Provide the [X, Y] coordinate of the cell's center where the given text is located.  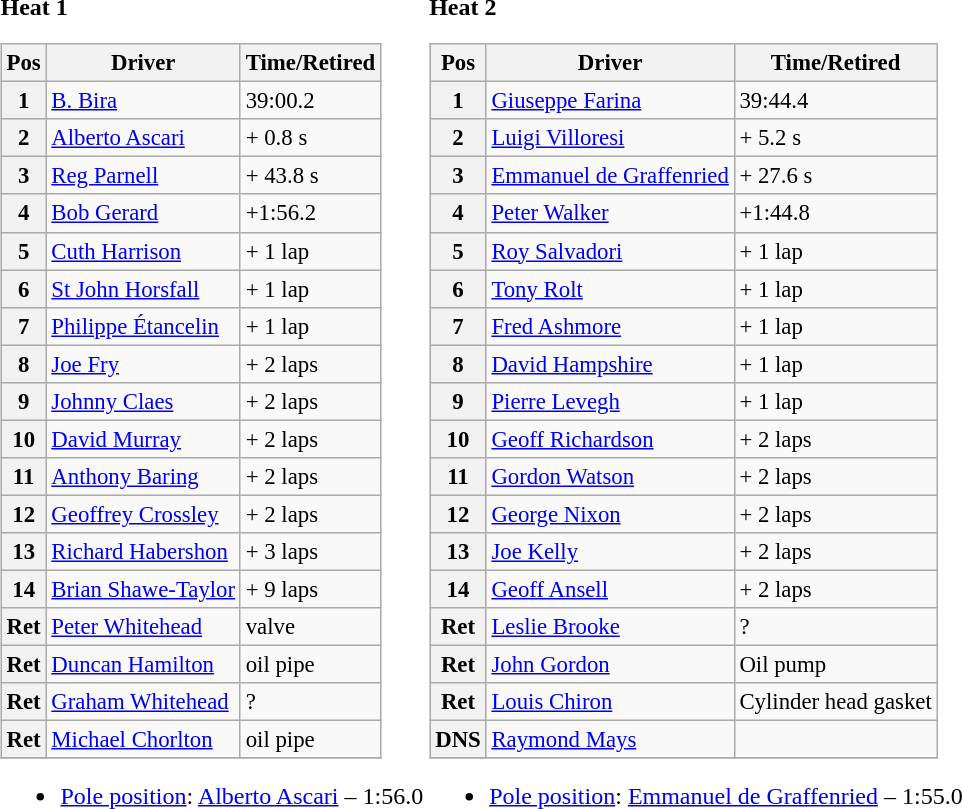
Graham Whitehead [143, 702]
St John Horsfall [143, 289]
Louis Chiron [610, 702]
valve [310, 627]
Tony Rolt [610, 289]
Reg Parnell [143, 176]
Johnny Claes [143, 401]
Luigi Villoresi [610, 138]
Richard Habershon [143, 552]
39:00.2 [310, 101]
George Nixon [610, 514]
+ 3 laps [310, 552]
Peter Whitehead [143, 627]
Gordon Watson [610, 477]
Duncan Hamilton [143, 665]
Alberto Ascari [143, 138]
Philippe Étancelin [143, 326]
+ 0.8 s [310, 138]
Oil pump [836, 665]
Emmanuel de Graffenried [610, 176]
Michael Chorlton [143, 740]
Raymond Mays [610, 740]
Roy Salvadori [610, 251]
Pierre Levegh [610, 401]
Fred Ashmore [610, 326]
B. Bira [143, 101]
39:44.4 [836, 101]
Brian Shawe-Taylor [143, 589]
+ 27.6 s [836, 176]
Geoff Richardson [610, 439]
Geoffrey Crossley [143, 514]
Joe Fry [143, 364]
Joe Kelly [610, 552]
Giuseppe Farina [610, 101]
Leslie Brooke [610, 627]
Cylinder head gasket [836, 702]
DNS [458, 740]
Geoff Ansell [610, 589]
David Murray [143, 439]
Peter Walker [610, 213]
+1:56.2 [310, 213]
Bob Gerard [143, 213]
Anthony Baring [143, 477]
Cuth Harrison [143, 251]
+1:44.8 [836, 213]
+ 43.8 s [310, 176]
+ 5.2 s [836, 138]
+ 9 laps [310, 589]
John Gordon [610, 665]
David Hampshire [610, 364]
